Find where the given text appears and provide that cell's center as (x, y) coordinate. 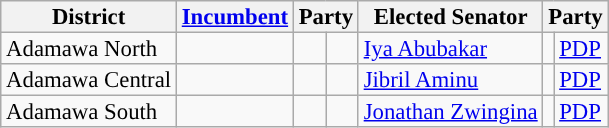
District (89, 17)
Adamawa South (89, 112)
Adamawa North (89, 49)
Jibril Aminu (450, 80)
Adamawa Central (89, 80)
Jonathan Zwingina (450, 112)
Elected Senator (450, 17)
Incumbent (234, 17)
Iya Abubakar (450, 49)
